Pinpoint the cell where the given text exists, returning its (X, Y) midpoint coordinate. 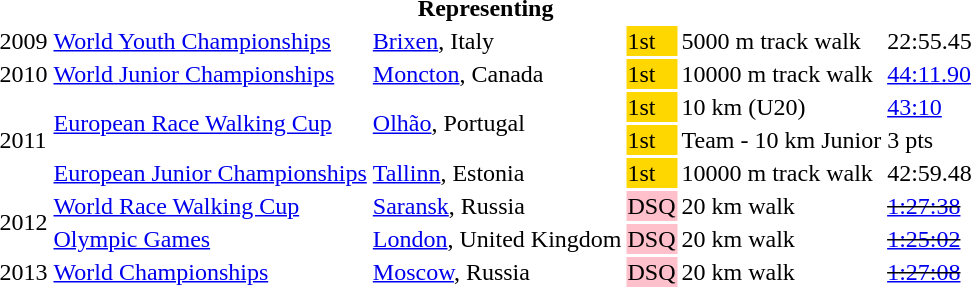
World Junior Championships (210, 74)
European Junior Championships (210, 173)
Team - 10 km Junior (782, 140)
European Race Walking Cup (210, 124)
Tallinn, Estonia (497, 173)
World Race Walking Cup (210, 206)
World Youth Championships (210, 41)
5000 m track walk (782, 41)
10 km (U20) (782, 107)
Moncton, Canada (497, 74)
Moscow, Russia (497, 272)
Saransk, Russia (497, 206)
London, United Kingdom (497, 239)
Olhão, Portugal (497, 124)
Brixen, Italy (497, 41)
Olympic Games (210, 239)
World Championships (210, 272)
